Provide the (x, y) coordinate of the cell's center where the given text is located.  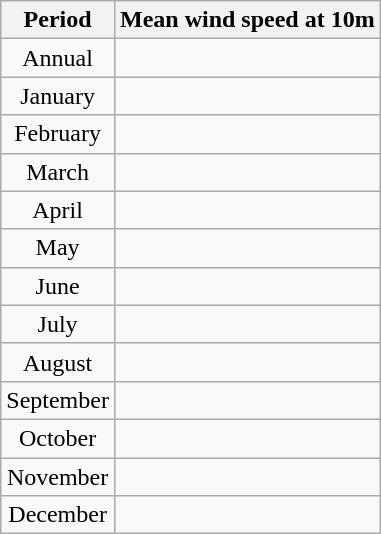
July (58, 324)
December (58, 515)
Annual (58, 58)
January (58, 96)
September (58, 400)
Mean wind speed at 10m (247, 20)
Period (58, 20)
October (58, 438)
March (58, 172)
May (58, 248)
June (58, 286)
April (58, 210)
November (58, 477)
August (58, 362)
February (58, 134)
